Detect which cell encompasses the target text, then output its (X, Y) center coordinate. 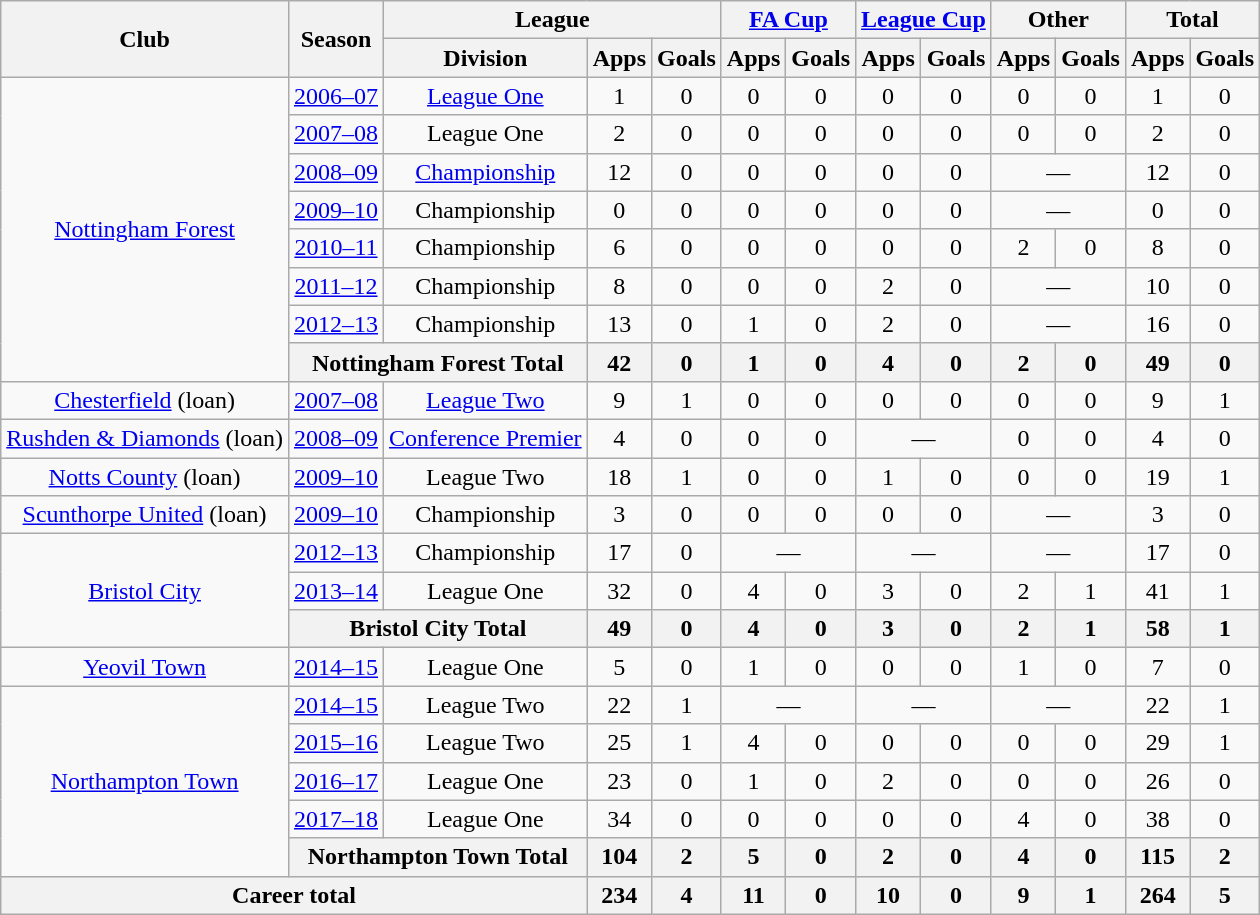
264 (1157, 895)
Chesterfield (loan) (145, 400)
38 (1157, 819)
2016–17 (336, 781)
2017–18 (336, 819)
11 (753, 895)
58 (1157, 629)
FA Cup (788, 20)
41 (1157, 591)
2011–12 (336, 286)
Conference Premier (486, 438)
32 (619, 591)
115 (1157, 857)
League Cup (924, 20)
Nottingham Forest Total (438, 362)
Northampton Town Total (438, 857)
26 (1157, 781)
Total (1192, 20)
Division (486, 58)
25 (619, 743)
Rushden & Diamonds (loan) (145, 438)
29 (1157, 743)
Notts County (loan) (145, 477)
Other (1058, 20)
Northampton Town (145, 781)
Club (145, 39)
2006–07 (336, 96)
104 (619, 857)
Nottingham Forest (145, 229)
2010–11 (336, 248)
18 (619, 477)
23 (619, 781)
7 (1157, 667)
13 (619, 324)
League (553, 20)
Career total (294, 895)
19 (1157, 477)
34 (619, 819)
16 (1157, 324)
42 (619, 362)
2013–14 (336, 591)
Yeovil Town (145, 667)
234 (619, 895)
Scunthorpe United (loan) (145, 515)
Bristol City (145, 591)
2015–16 (336, 743)
Bristol City Total (438, 629)
Season (336, 39)
6 (619, 248)
